Find where the given text appears and provide that cell's center as (x, y) coordinate. 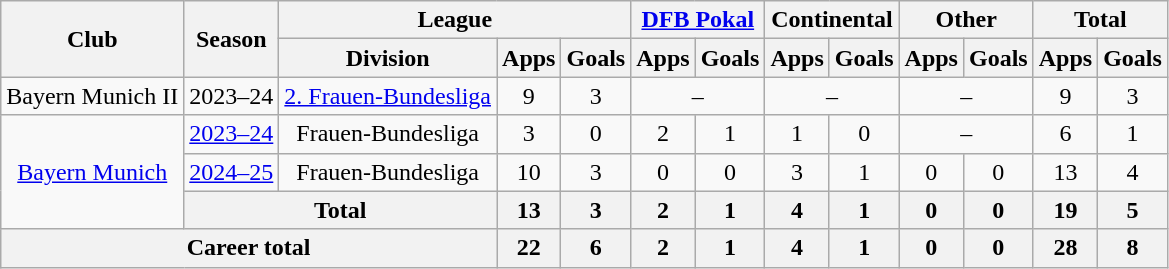
DFB Pokal (698, 20)
Bayern Munich (92, 172)
League (455, 20)
10 (529, 172)
2024–25 (232, 172)
Division (388, 58)
22 (529, 248)
2. Frauen-Bundesliga (388, 96)
Continental (832, 20)
Club (92, 39)
Bayern Munich II (92, 96)
5 (1133, 210)
8 (1133, 248)
19 (1065, 210)
28 (1065, 248)
Season (232, 39)
Other (966, 20)
Career total (249, 248)
